Scan for the cell matching the given text and deliver its [x, y] coordinate at center. 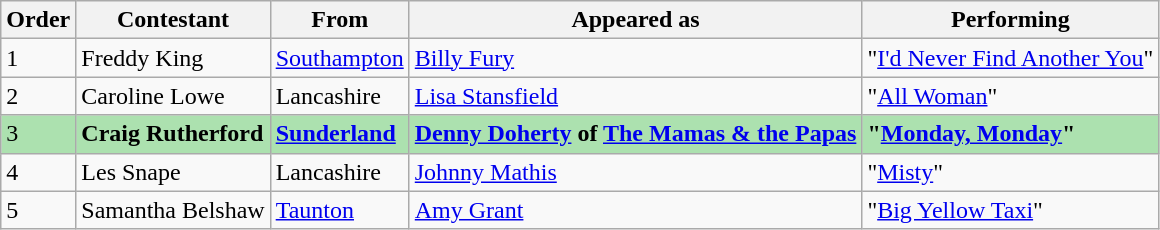
Johnny Mathis [636, 172]
"Big Yellow Taxi" [1010, 210]
Sunderland [340, 134]
"Misty" [1010, 172]
Performing [1010, 20]
"I'd Never Find Another You" [1010, 58]
Order [38, 20]
Samantha Belshaw [173, 210]
Freddy King [173, 58]
Les Snape [173, 172]
Southampton [340, 58]
4 [38, 172]
2 [38, 96]
Lisa Stansfield [636, 96]
5 [38, 210]
3 [38, 134]
Caroline Lowe [173, 96]
Appeared as [636, 20]
Amy Grant [636, 210]
1 [38, 58]
Billy Fury [636, 58]
"Monday, Monday" [1010, 134]
From [340, 20]
"All Woman" [1010, 96]
Contestant [173, 20]
Craig Rutherford [173, 134]
Taunton [340, 210]
Denny Doherty of The Mamas & the Papas [636, 134]
